Detect which cell encompasses the target text, then output its [X, Y] center coordinate. 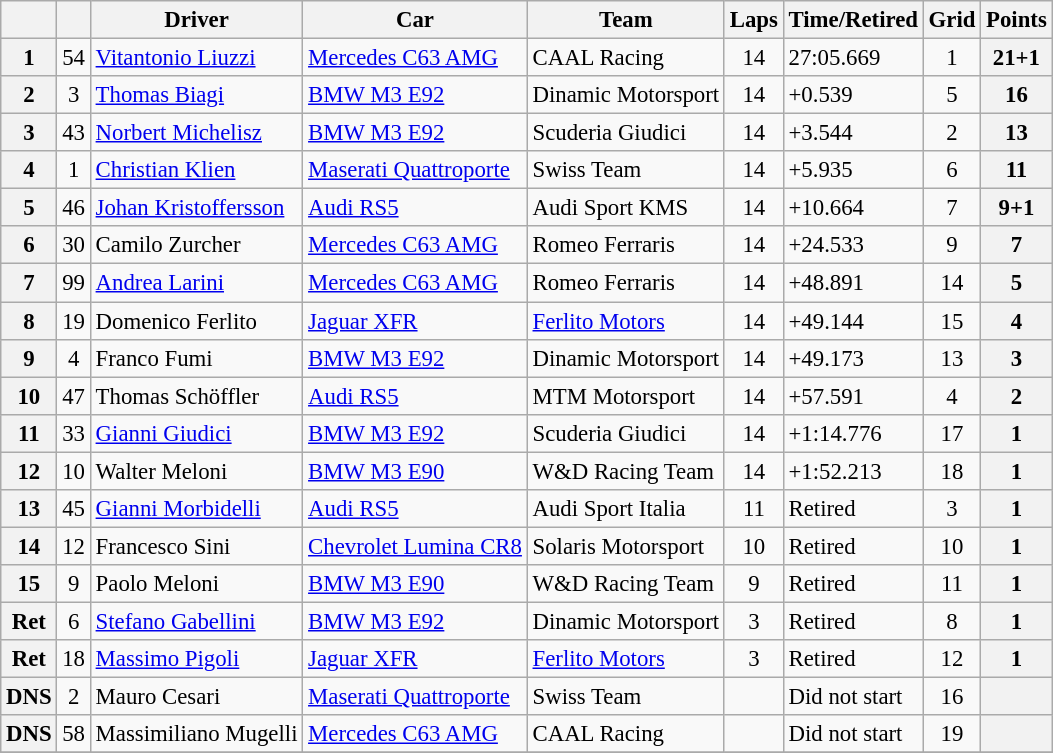
17 [952, 433]
Laps [754, 20]
30 [74, 245]
+5.935 [853, 170]
Domenico Ferlito [196, 321]
Walter Meloni [196, 471]
Thomas Schöffler [196, 396]
43 [74, 133]
Vitantonio Liuzzi [196, 58]
99 [74, 283]
+10.664 [853, 208]
Grid [952, 20]
+48.891 [853, 283]
Solaris Motorsport [626, 546]
46 [74, 208]
Francesco Sini [196, 546]
+49.144 [853, 321]
Camilo Zurcher [196, 245]
+0.539 [853, 95]
58 [74, 734]
Massimiliano Mugelli [196, 734]
Christian Klien [196, 170]
Franco Fumi [196, 358]
Driver [196, 20]
Andrea Larini [196, 283]
27:05.669 [853, 58]
Audi Sport KMS [626, 208]
45 [74, 509]
21+1 [1016, 58]
Johan Kristoffersson [196, 208]
Team [626, 20]
+1:52.213 [853, 471]
+49.173 [853, 358]
Mauro Cesari [196, 697]
Paolo Meloni [196, 584]
Chevrolet Lumina CR8 [415, 546]
+3.544 [853, 133]
54 [74, 58]
Gianni Giudici [196, 433]
Gianni Morbidelli [196, 509]
Thomas Biagi [196, 95]
Car [415, 20]
+24.533 [853, 245]
+57.591 [853, 396]
Time/Retired [853, 20]
MTM Motorsport [626, 396]
Points [1016, 20]
Norbert Michelisz [196, 133]
33 [74, 433]
9+1 [1016, 208]
+1:14.776 [853, 433]
Audi Sport Italia [626, 509]
Massimo Pigoli [196, 659]
47 [74, 396]
Stefano Gabellini [196, 621]
